Output the (X, Y) coordinate of the center of the cell containing the given text.  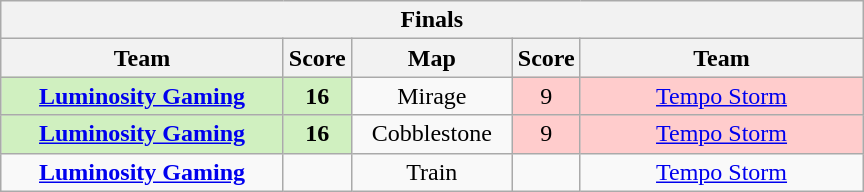
Map (432, 58)
Train (432, 172)
Mirage (432, 96)
Finals (432, 20)
Cobblestone (432, 134)
